Scan for the cell matching the given text and deliver its [X, Y] coordinate at center. 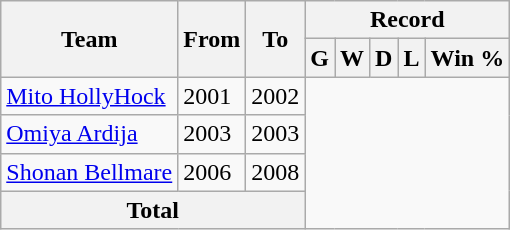
D [384, 58]
To [276, 39]
2002 [276, 96]
2001 [212, 96]
W [352, 58]
Record [408, 20]
2006 [212, 172]
Win % [468, 58]
2008 [276, 172]
From [212, 39]
L [412, 58]
Mito HollyHock [90, 96]
Shonan Bellmare [90, 172]
Total [153, 210]
Omiya Ardija [90, 134]
G [320, 58]
Team [90, 39]
